Capture the cell that displays the provided text and extract its [x, y] central coordinate. 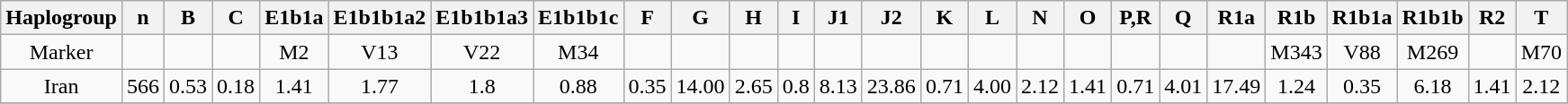
0.53 [187, 86]
R1b1b [1432, 18]
R2 [1492, 18]
M343 [1296, 52]
E1b1b1a3 [482, 18]
n [142, 18]
G [700, 18]
N [1040, 18]
1.8 [482, 86]
J1 [838, 18]
Marker [61, 52]
L [991, 18]
O [1089, 18]
Iran [61, 86]
0.88 [578, 86]
23.86 [891, 86]
K [945, 18]
C [236, 18]
4.00 [991, 86]
4.01 [1184, 86]
B [187, 18]
Haplogroup [61, 18]
R1b1a [1362, 18]
M34 [578, 52]
P,R [1135, 18]
H [754, 18]
M70 [1541, 52]
E1b1b1c [578, 18]
8.13 [838, 86]
V22 [482, 52]
E1b1a [294, 18]
I [795, 18]
M2 [294, 52]
Q [1184, 18]
0.18 [236, 86]
1.77 [380, 86]
1.24 [1296, 86]
V13 [380, 52]
V88 [1362, 52]
M269 [1432, 52]
6.18 [1432, 86]
E1b1b1a2 [380, 18]
R1a [1236, 18]
J2 [891, 18]
R1b [1296, 18]
T [1541, 18]
566 [142, 86]
14.00 [700, 86]
2.65 [754, 86]
F [648, 18]
17.49 [1236, 86]
0.8 [795, 86]
